Search for the cell housing the specified text and yield its (X, Y) center coordinate. 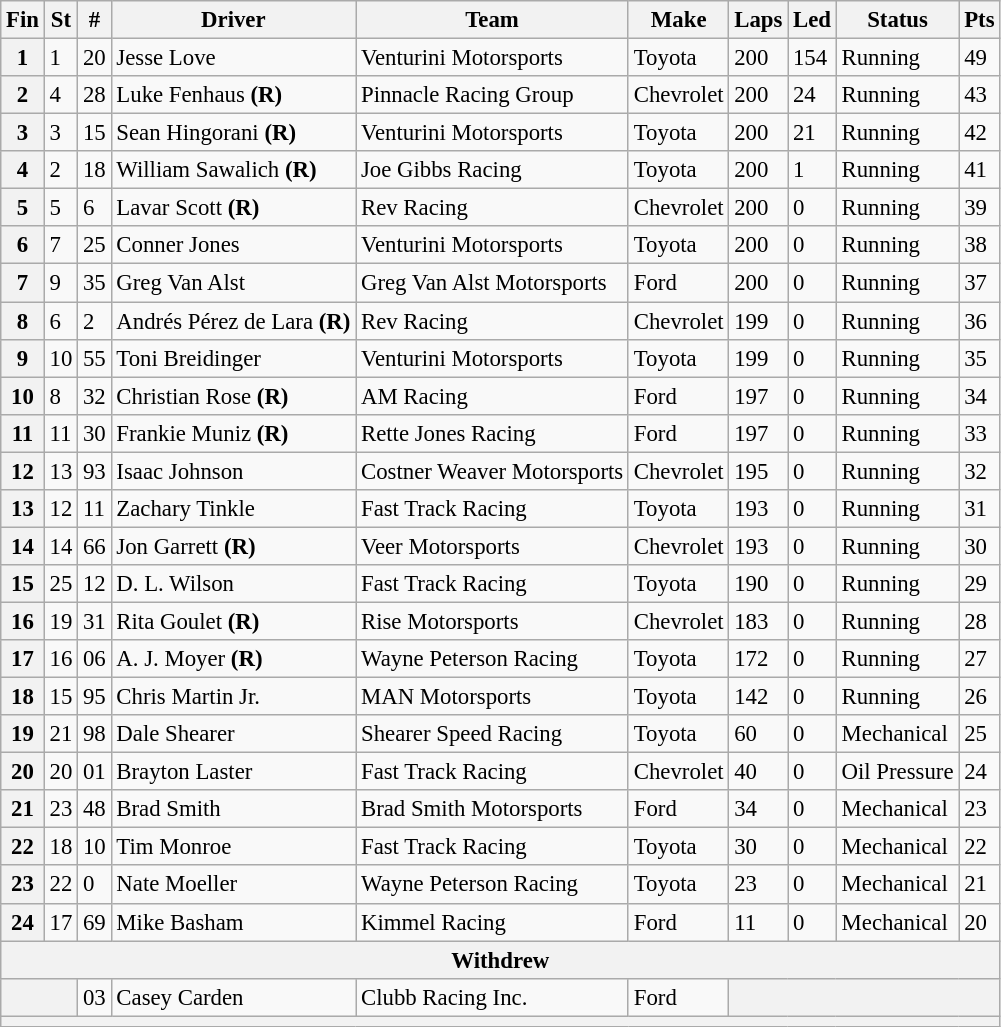
Toni Breidinger (234, 358)
55 (94, 358)
93 (94, 471)
Shearer Speed Racing (492, 734)
Team (492, 20)
Dale Shearer (234, 734)
William Sawalich (R) (234, 170)
D. L. Wilson (234, 584)
Led (812, 20)
Withdrew (500, 960)
Greg Van Alst (234, 283)
Clubb Racing Inc. (492, 997)
26 (980, 697)
Laps (758, 20)
33 (980, 433)
Isaac Johnson (234, 471)
183 (758, 621)
# (94, 20)
Conner Jones (234, 245)
Tim Monroe (234, 847)
29 (980, 584)
Brad Smith (234, 809)
Lavar Scott (R) (234, 208)
142 (758, 697)
Luke Fenhaus (R) (234, 95)
Jon Garrett (R) (234, 546)
Nate Moeller (234, 885)
Greg Van Alst Motorsports (492, 283)
Zachary Tinkle (234, 509)
48 (94, 809)
03 (94, 997)
36 (980, 321)
39 (980, 208)
A. J. Moyer (R) (234, 659)
Chris Martin Jr. (234, 697)
38 (980, 245)
Casey Carden (234, 997)
172 (758, 659)
40 (758, 772)
27 (980, 659)
66 (94, 546)
Sean Hingorani (R) (234, 133)
37 (980, 283)
Driver (234, 20)
Kimmel Racing (492, 922)
Veer Motorsports (492, 546)
Mike Basham (234, 922)
Brayton Laster (234, 772)
Costner Weaver Motorsports (492, 471)
41 (980, 170)
Status (898, 20)
Fin (23, 20)
98 (94, 734)
MAN Motorsports (492, 697)
Pts (980, 20)
Rise Motorsports (492, 621)
Rette Jones Racing (492, 433)
Frankie Muniz (R) (234, 433)
95 (94, 697)
Brad Smith Motorsports (492, 809)
Pinnacle Racing Group (492, 95)
Christian Rose (R) (234, 396)
190 (758, 584)
Make (678, 20)
69 (94, 922)
Oil Pressure (898, 772)
42 (980, 133)
06 (94, 659)
Andrés Pérez de Lara (R) (234, 321)
AM Racing (492, 396)
Jesse Love (234, 58)
Joe Gibbs Racing (492, 170)
43 (980, 95)
St (60, 20)
60 (758, 734)
195 (758, 471)
154 (812, 58)
Rita Goulet (R) (234, 621)
01 (94, 772)
49 (980, 58)
